Return the (x, y) coordinate for the center point of the cell that contains the specified text.  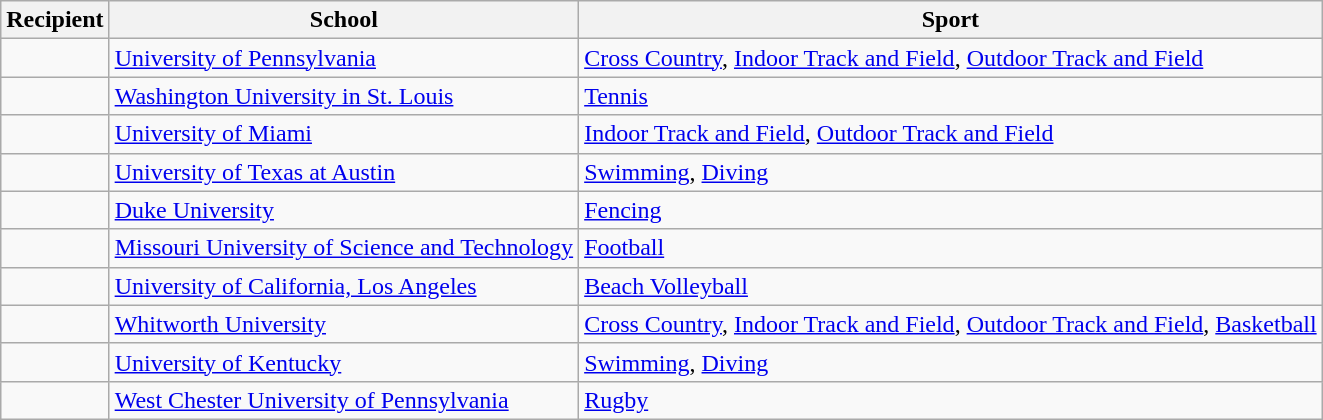
Cross Country, Indoor Track and Field, Outdoor Track and Field (951, 58)
Whitworth University (344, 324)
Football (951, 248)
Rugby (951, 400)
Tennis (951, 96)
University of Kentucky (344, 362)
Missouri University of Science and Technology (344, 248)
University of Texas at Austin (344, 172)
Fencing (951, 210)
Duke University (344, 210)
Cross Country, Indoor Track and Field, Outdoor Track and Field, Basketball (951, 324)
University of Pennsylvania (344, 58)
University of Miami (344, 134)
Recipient (55, 20)
Indoor Track and Field, Outdoor Track and Field (951, 134)
Beach Volleyball (951, 286)
Washington University in St. Louis (344, 96)
School (344, 20)
University of California, Los Angeles (344, 286)
Sport (951, 20)
West Chester University of Pennsylvania (344, 400)
